Return the (X, Y) coordinate for the center point of the cell that contains the specified text.  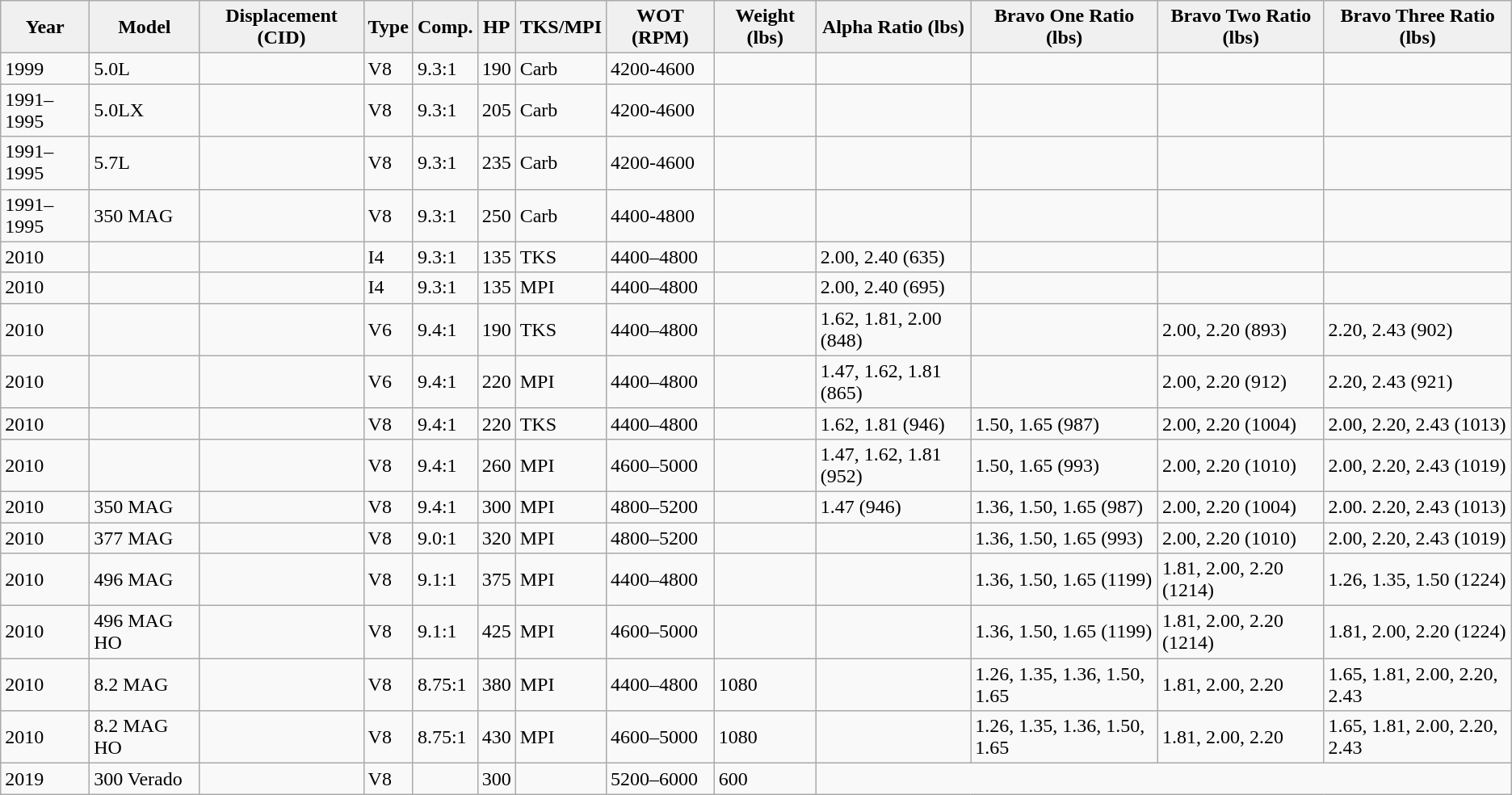
Comp. (445, 27)
1.50, 1.65 (993) (1065, 465)
250 (496, 215)
Type (388, 27)
1.36, 1.50, 1.65 (993) (1065, 537)
1.26, 1.35, 1.50 (1224) (1417, 580)
260 (496, 465)
1.47, 1.62, 1.81 (865) (893, 381)
205 (496, 110)
TKS/MPI (561, 27)
2.00, 2.20, 2.43 (1013) (1417, 423)
496 MAG HO (145, 632)
600 (765, 779)
2.00, 2.20 (912) (1241, 381)
Weight (lbs) (765, 27)
1.36, 1.50, 1.65 (987) (1065, 507)
496 MAG (145, 580)
5200–6000 (661, 779)
9.0:1 (445, 537)
1.47, 1.62, 1.81 (952) (893, 465)
5.7L (145, 163)
Displacement (CID) (281, 27)
HP (496, 27)
377 MAG (145, 537)
Model (145, 27)
5.0L (145, 69)
8.2 MAG (145, 685)
320 (496, 537)
1.81, 2.00, 2.20 (1224) (1417, 632)
235 (496, 163)
1.50, 1.65 (987) (1065, 423)
5.0LX (145, 110)
2.20, 2.43 (921) (1417, 381)
1.62, 1.81 (946) (893, 423)
380 (496, 685)
430 (496, 737)
2.00, 2.40 (695) (893, 288)
1.47 (946) (893, 507)
2.20, 2.43 (902) (1417, 330)
Bravo One Ratio (lbs) (1065, 27)
2019 (45, 779)
Bravo Three Ratio (lbs) (1417, 27)
425 (496, 632)
2.00, 2.40 (635) (893, 257)
4400-4800 (661, 215)
1.62, 1.81, 2.00 (848) (893, 330)
2.00. 2.20, 2.43 (1013) (1417, 507)
8.2 MAG HO (145, 737)
375 (496, 580)
2.00, 2.20 (893) (1241, 330)
Bravo Two Ratio (lbs) (1241, 27)
1999 (45, 69)
300 Verado (145, 779)
WOT (RPM) (661, 27)
Year (45, 27)
Alpha Ratio (lbs) (893, 27)
